Output the (x, y) coordinate of the center of the cell containing the given text.  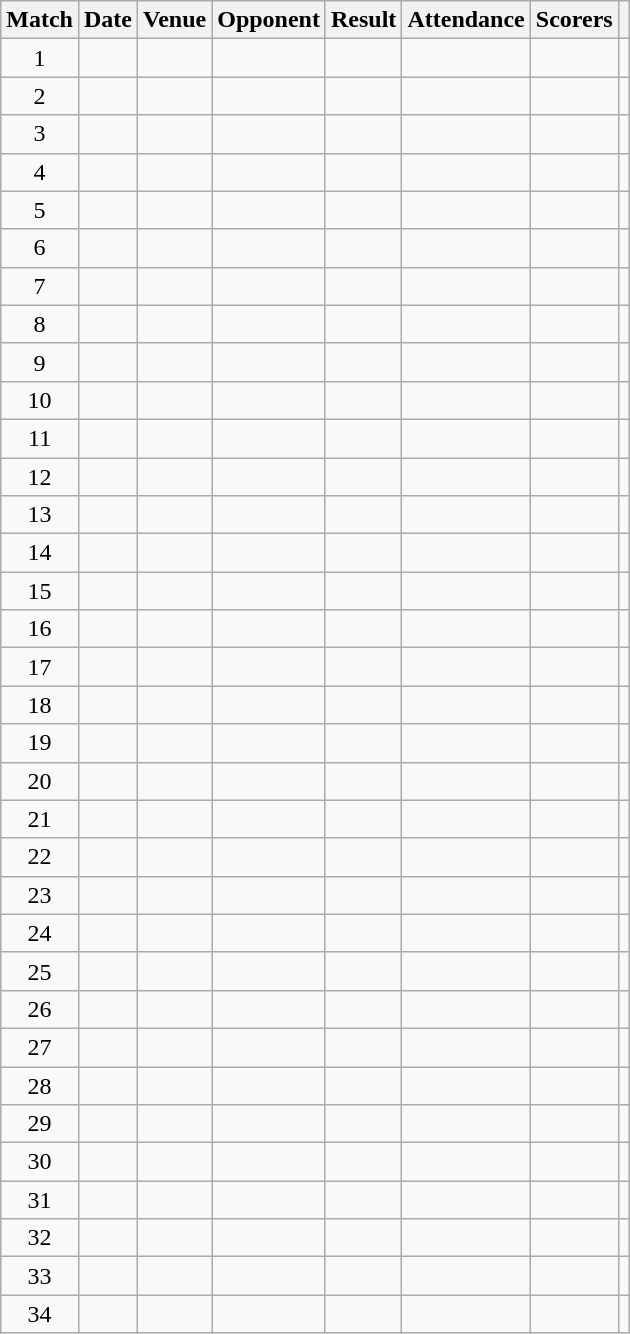
4 (40, 172)
7 (40, 286)
21 (40, 819)
26 (40, 1009)
Match (40, 20)
14 (40, 553)
28 (40, 1085)
8 (40, 324)
6 (40, 248)
22 (40, 857)
31 (40, 1200)
1 (40, 58)
Opponent (269, 20)
Venue (175, 20)
33 (40, 1276)
5 (40, 210)
9 (40, 362)
25 (40, 971)
Date (108, 20)
20 (40, 781)
32 (40, 1238)
16 (40, 629)
34 (40, 1314)
10 (40, 400)
Attendance (466, 20)
19 (40, 743)
13 (40, 515)
Result (363, 20)
Scorers (574, 20)
12 (40, 477)
15 (40, 591)
11 (40, 438)
30 (40, 1162)
23 (40, 895)
17 (40, 667)
3 (40, 134)
18 (40, 705)
2 (40, 96)
24 (40, 933)
29 (40, 1124)
27 (40, 1047)
